Return (X, Y) of the center of cell containing provided text 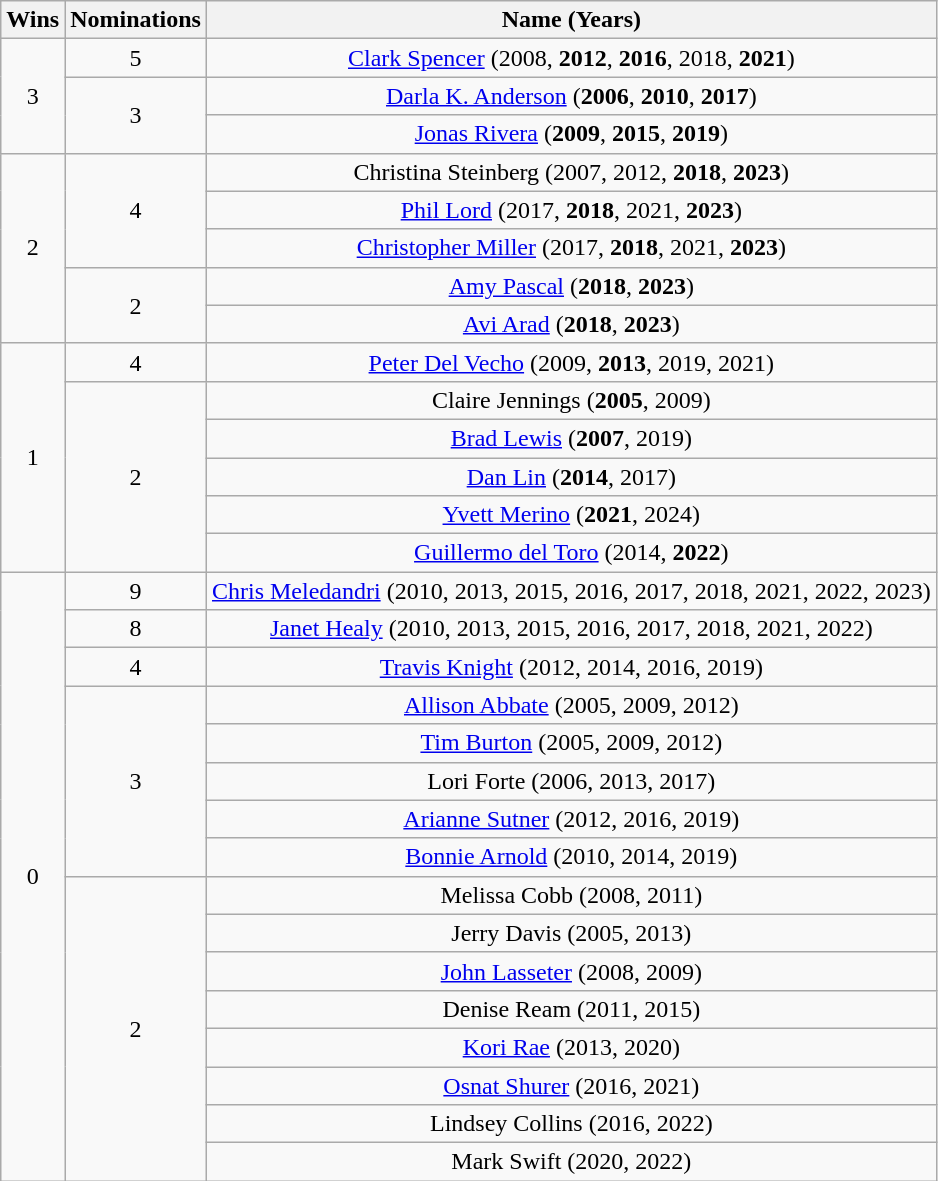
Brad Lewis (2007, 2019) (571, 438)
8 (136, 629)
Amy Pascal (2018, 2023) (571, 286)
Osnat Shurer (2016, 2021) (571, 1085)
Christopher Miller (2017, 2018, 2021, 2023) (571, 248)
Yvett Merino (2021, 2024) (571, 515)
0 (33, 876)
Name (Years) (571, 20)
Travis Knight (2012, 2014, 2016, 2019) (571, 667)
Melissa Cobb (2008, 2011) (571, 895)
Phil Lord (2017, 2018, 2021, 2023) (571, 210)
Mark Swift (2020, 2022) (571, 1162)
Allison Abbate (2005, 2009, 2012) (571, 705)
Chris Meledandri (2010, 2013, 2015, 2016, 2017, 2018, 2021, 2022, 2023) (571, 591)
Nominations (136, 20)
5 (136, 58)
Claire Jennings (2005, 2009) (571, 400)
Lori Forte (2006, 2013, 2017) (571, 781)
Peter Del Vecho (2009, 2013, 2019, 2021) (571, 362)
Bonnie Arnold (2010, 2014, 2019) (571, 857)
Dan Lin (2014, 2017) (571, 477)
Lindsey Collins (2016, 2022) (571, 1124)
Darla K. Anderson (2006, 2010, 2017) (571, 96)
Christina Steinberg (2007, 2012, 2018, 2023) (571, 172)
Kori Rae (2013, 2020) (571, 1047)
Tim Burton (2005, 2009, 2012) (571, 743)
Jonas Rivera (2009, 2015, 2019) (571, 134)
Janet Healy (2010, 2013, 2015, 2016, 2017, 2018, 2021, 2022) (571, 629)
Arianne Sutner (2012, 2016, 2019) (571, 819)
Avi Arad (2018, 2023) (571, 324)
Guillermo del Toro (2014, 2022) (571, 553)
Clark Spencer (2008, 2012, 2016, 2018, 2021) (571, 58)
Jerry Davis (2005, 2013) (571, 933)
Denise Ream (2011, 2015) (571, 1009)
John Lasseter (2008, 2009) (571, 971)
9 (136, 591)
Wins (33, 20)
1 (33, 457)
